Output the (X, Y) coordinate of the center of the cell containing the given text.  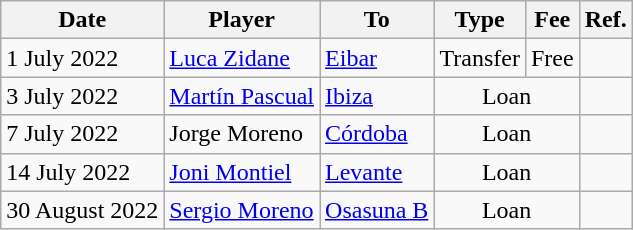
7 July 2022 (82, 134)
Transfer (480, 58)
1 July 2022 (82, 58)
Type (480, 20)
Player (242, 20)
Jorge Moreno (242, 134)
Martín Pascual (242, 96)
Ref. (606, 20)
Date (82, 20)
3 July 2022 (82, 96)
14 July 2022 (82, 172)
Osasuna B (377, 210)
Luca Zidane (242, 58)
Fee (552, 20)
30 August 2022 (82, 210)
Sergio Moreno (242, 210)
To (377, 20)
Ibiza (377, 96)
Free (552, 58)
Eibar (377, 58)
Levante (377, 172)
Córdoba (377, 134)
Joni Montiel (242, 172)
